From the cell containing the given text, extract its center point as (x, y) coordinate. 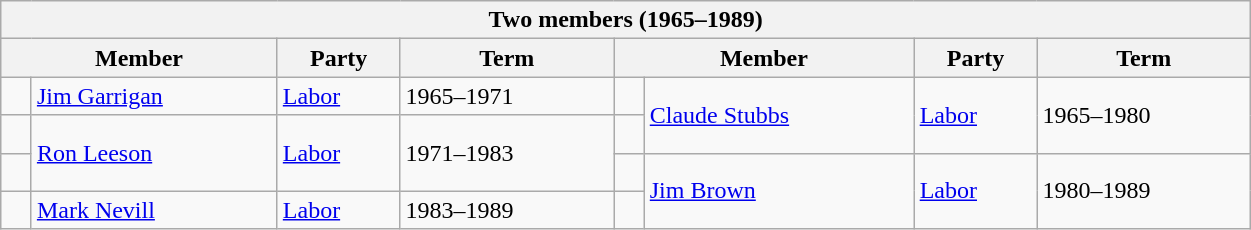
1965–1980 (1144, 115)
1965–1971 (507, 96)
Claude Stubbs (779, 115)
Jim Brown (779, 191)
1983–1989 (507, 210)
1980–1989 (1144, 191)
Mark Nevill (154, 210)
Two members (1965–1989) (626, 20)
Jim Garrigan (154, 96)
1971–1983 (507, 153)
Ron Leeson (154, 153)
